Detect which cell encompasses the target text, then output its (X, Y) center coordinate. 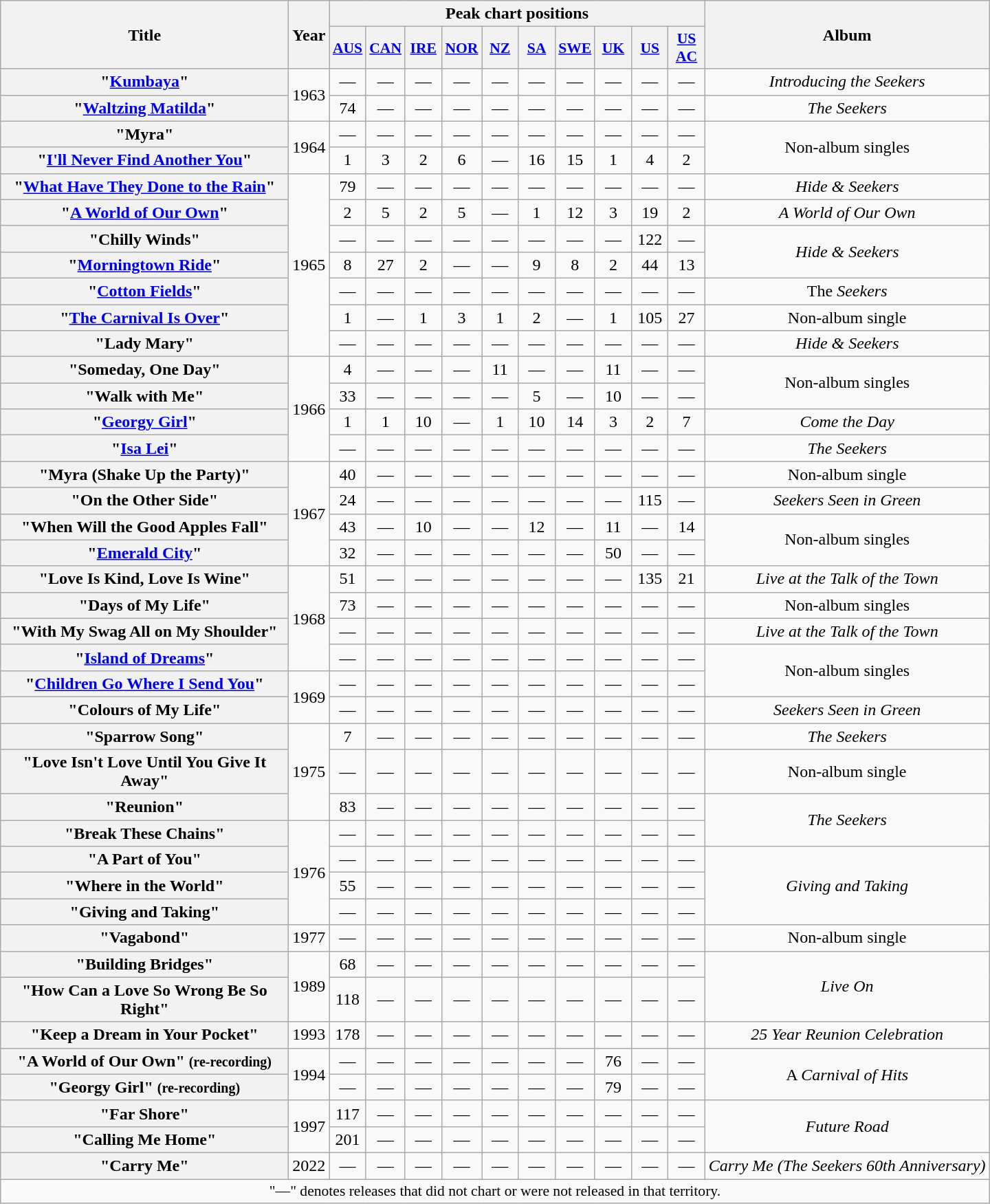
"A World of Our Own" (re-recording) (144, 1061)
"Emerald City" (144, 553)
9 (536, 265)
US AC (686, 48)
2022 (309, 1165)
43 (348, 527)
"Giving and Taking" (144, 912)
76 (613, 1061)
"Lady Mary" (144, 344)
AUS (348, 48)
A Carnival of Hits (847, 1074)
Come the Day (847, 422)
24 (348, 501)
68 (348, 964)
40 (348, 474)
"A World of Our Own" (144, 212)
"Myra (Shake Up the Party)" (144, 474)
Giving and Taking (847, 886)
118 (348, 1000)
21 (686, 579)
IRE (423, 48)
CAN (385, 48)
117 (348, 1113)
50 (613, 553)
"On the Other Side" (144, 501)
Introducing the Seekers (847, 82)
"Love Is Kind, Love Is Wine" (144, 579)
1975 (309, 771)
Title (144, 34)
Future Road (847, 1126)
"Morningtown Ride" (144, 265)
NOR (461, 48)
"Colours of My Life" (144, 710)
"Cotton Fields" (144, 291)
"Calling Me Home" (144, 1139)
"Where in the World" (144, 886)
"Far Shore" (144, 1113)
"Isa Lei" (144, 448)
1993 (309, 1035)
1989 (309, 986)
16 (536, 160)
32 (348, 553)
"Reunion" (144, 807)
19 (650, 212)
SWE (575, 48)
"When Will the Good Apples Fall" (144, 527)
33 (348, 396)
1966 (309, 409)
1997 (309, 1126)
"Keep a Dream in Your Pocket" (144, 1035)
"Sparrow Song" (144, 736)
"Building Bridges" (144, 964)
122 (650, 239)
"Georgy Girl" (144, 422)
"Waltzing Matilda" (144, 108)
74 (348, 108)
"Kumbaya" (144, 82)
178 (348, 1035)
"Someday, One Day" (144, 370)
25 Year Reunion Celebration (847, 1035)
Year (309, 34)
"Vagabond" (144, 938)
"A Part of You" (144, 860)
55 (348, 886)
"What Have They Done to the Rain" (144, 186)
1967 (309, 514)
Album (847, 34)
"Georgy Girl" (re-recording) (144, 1087)
"The Carnival Is Over" (144, 317)
A World of Our Own (847, 212)
73 (348, 605)
51 (348, 579)
13 (686, 265)
"Carry Me" (144, 1165)
44 (650, 265)
"Love Isn't Love Until You Give It Away" (144, 771)
1969 (309, 697)
1965 (309, 265)
Peak chart positions (517, 14)
"Break These Chains" (144, 833)
"Chilly Winds" (144, 239)
135 (650, 579)
115 (650, 501)
"How Can a Love So Wrong Be So Right" (144, 1000)
NZ (500, 48)
6 (461, 160)
"Island of Dreams" (144, 657)
"Days of My Life" (144, 605)
1976 (309, 873)
83 (348, 807)
UK (613, 48)
1968 (309, 618)
15 (575, 160)
1994 (309, 1074)
US (650, 48)
105 (650, 317)
"Myra" (144, 134)
Live On (847, 986)
Carry Me (The Seekers 60th Anniversary) (847, 1165)
"Walk with Me" (144, 396)
201 (348, 1139)
SA (536, 48)
"—" denotes releases that did not chart or were not released in that territory. (495, 1191)
"Children Go Where I Send You" (144, 683)
"I'll Never Find Another You" (144, 160)
1977 (309, 938)
1964 (309, 147)
"With My Swag All on My Shoulder" (144, 631)
1963 (309, 95)
